From the cell containing the given text, extract its center point as (x, y) coordinate. 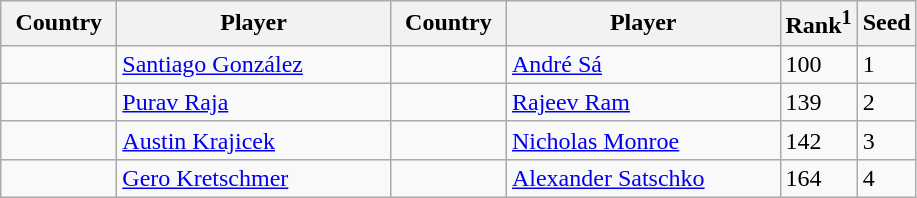
Santiago González (254, 64)
3 (886, 140)
139 (818, 102)
2 (886, 102)
Rank1 (818, 24)
4 (886, 178)
Gero Kretschmer (254, 178)
Alexander Satschko (643, 178)
1 (886, 64)
Rajeev Ram (643, 102)
164 (818, 178)
Nicholas Monroe (643, 140)
Purav Raja (254, 102)
André Sá (643, 64)
Austin Krajicek (254, 140)
Seed (886, 24)
142 (818, 140)
100 (818, 64)
